Locate the cell with the specified text and output its (X, Y) center coordinate. 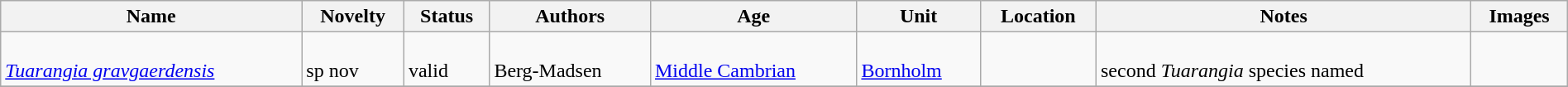
Location (1038, 17)
sp nov (353, 60)
Berg-Madsen (571, 60)
second Tuarangia species named (1284, 60)
valid (447, 60)
Age (753, 17)
Bornholm (918, 60)
Novelty (353, 17)
Unit (918, 17)
Middle Cambrian (753, 60)
Name (151, 17)
Images (1519, 17)
Notes (1284, 17)
Tuarangia gravgaerdensis (151, 60)
Status (447, 17)
Authors (571, 17)
